Detect which cell encompasses the target text, then output its (x, y) center coordinate. 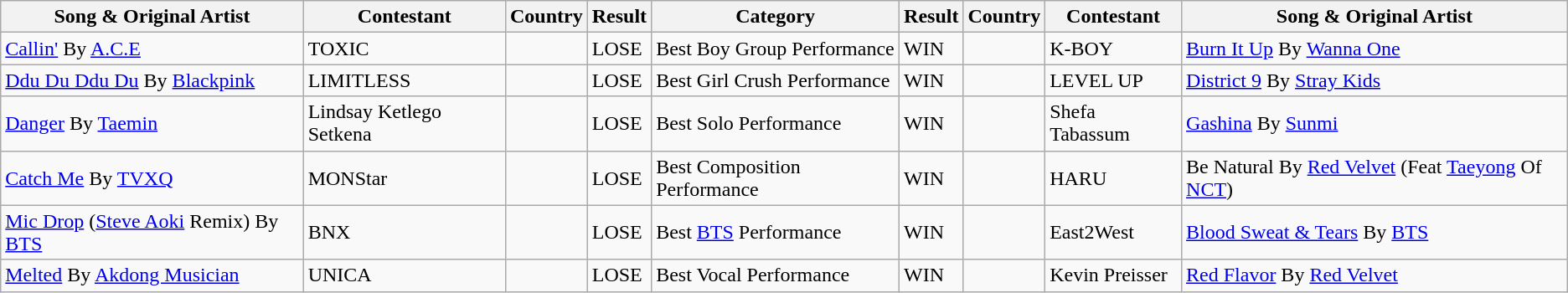
Danger By Taemin (152, 124)
Best BTS Performance (776, 233)
Ddu Du Ddu Du By Blackpink (152, 80)
Best Composition Performance (776, 177)
Burn It Up By Wanna One (1375, 49)
Kevin Preisser (1114, 275)
Best Solo Performance (776, 124)
District 9 By Stray Kids (1375, 80)
BNX (404, 233)
East2West (1114, 233)
Blood Sweat & Tears By BTS (1375, 233)
Category (776, 17)
Be Natural By Red Velvet (Feat Taeyong Of NCT) (1375, 177)
Shefa Tabassum (1114, 124)
Melted By Akdong Musician (152, 275)
LIMITLESS (404, 80)
MONStar (404, 177)
Lindsay Ketlego Setkena (404, 124)
Catch Me By TVXQ (152, 177)
LEVEL UP (1114, 80)
HARU (1114, 177)
Best Boy Group Performance (776, 49)
Gashina By Sunmi (1375, 124)
Best Vocal Performance (776, 275)
Mic Drop (Steve Aoki Remix) By BTS (152, 233)
K-BOY (1114, 49)
TOXIC (404, 49)
Best Girl Crush Performance (776, 80)
UNICA (404, 275)
Red Flavor By Red Velvet (1375, 275)
Callin' By A.C.E (152, 49)
